Locate the cell with the specified text and output its (x, y) center coordinate. 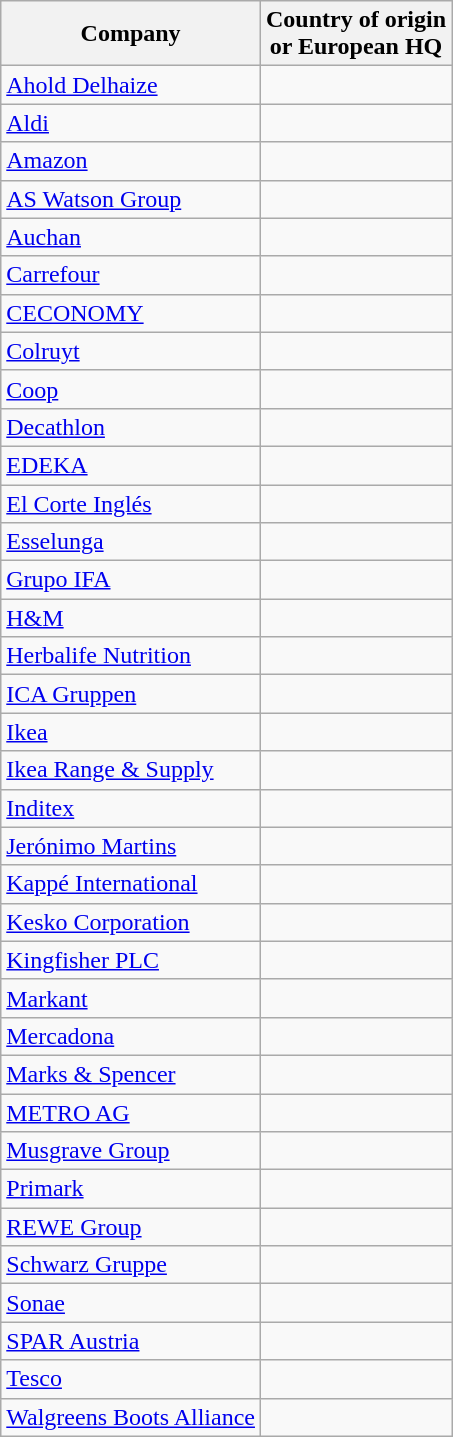
AS Watson Group (131, 199)
Tesco (131, 1379)
H&M (131, 618)
Kappé International (131, 884)
SPAR Austria (131, 1341)
Jerónimo Martins (131, 846)
Amazon (131, 161)
Ikea (131, 732)
Inditex (131, 808)
Carrefour (131, 275)
Aldi (131, 123)
Coop (131, 389)
Colruyt (131, 351)
Sonae (131, 1303)
CECONOMY (131, 313)
Country of originor European HQ (356, 34)
Mercadona (131, 1036)
Auchan (131, 237)
El Corte Inglés (131, 503)
EDEKA (131, 465)
Ikea Range & Supply (131, 770)
Decathlon (131, 427)
Company (131, 34)
METRO AG (131, 1113)
ICA Gruppen (131, 694)
Ahold Delhaize (131, 85)
Primark (131, 1189)
Kesko Corporation (131, 922)
Grupo IFA (131, 580)
Schwarz Gruppe (131, 1265)
Musgrave Group (131, 1151)
Kingfisher PLC (131, 960)
Esselunga (131, 542)
REWE Group (131, 1227)
Marks & Spencer (131, 1074)
Walgreens Boots Alliance (131, 1417)
Herbalife Nutrition (131, 656)
Markant (131, 998)
